Determine the (X, Y) coordinate at the center of the cell enclosing the given text.  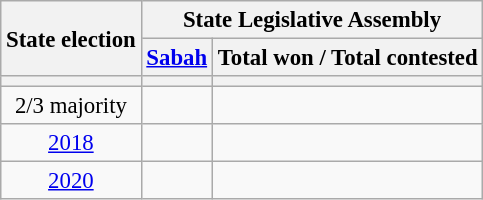
Sabah (176, 58)
2020 (71, 181)
2/3 majority (71, 106)
State Legislative Assembly (312, 20)
Total won / Total contested (348, 58)
2018 (71, 143)
State election (71, 38)
